From the cell containing the given text, extract its center point as (X, Y) coordinate. 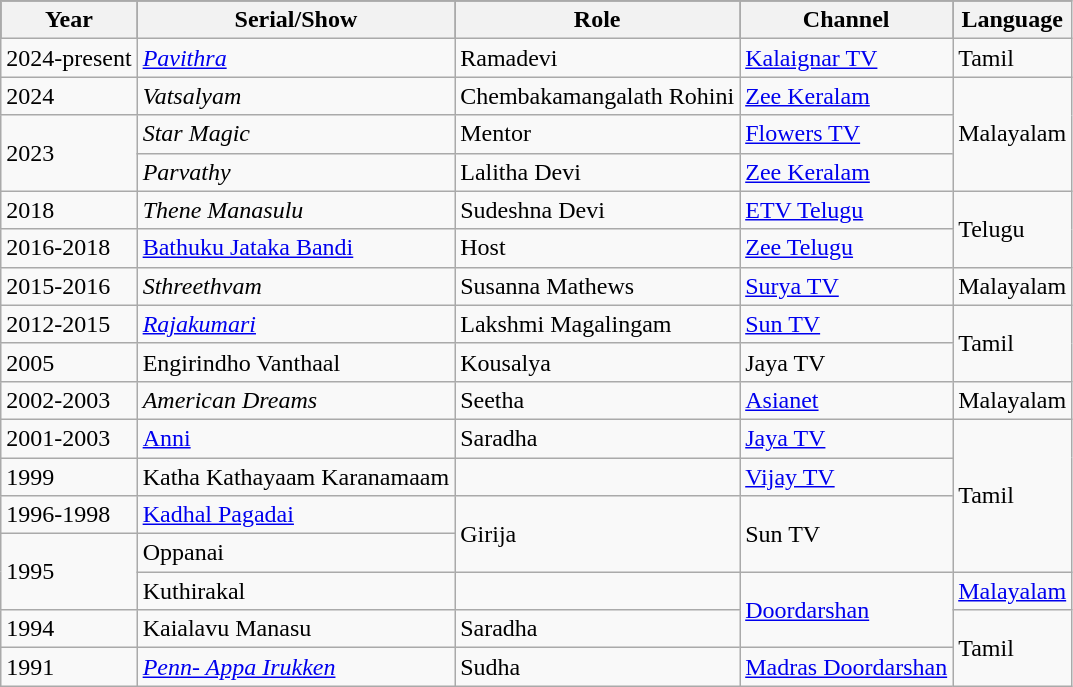
2012-2015 (69, 324)
2024 (69, 96)
ETV Telugu (846, 210)
2024-present (69, 58)
Seetha (598, 400)
Lakshmi Magalingam (598, 324)
2023 (69, 153)
Serial/Show (296, 20)
Thene Manasulu (296, 210)
Role (598, 20)
Doordarshan (846, 610)
Surya TV (846, 286)
Engirindho Vanthaal (296, 362)
Asianet (846, 400)
2005 (69, 362)
2001-2003 (69, 438)
Chembakamangalath Rohini (598, 96)
1991 (69, 667)
1995 (69, 572)
Lalitha Devi (598, 172)
Host (598, 248)
Language (1012, 20)
Channel (846, 20)
Pavithra (296, 58)
Ramadevi (598, 58)
Susanna Mathews (598, 286)
American Dreams (296, 400)
2016-2018 (69, 248)
1994 (69, 629)
Penn- Appa Irukken (296, 667)
Telugu (1012, 229)
Kalaignar TV (846, 58)
Sthreethvam (296, 286)
Kadhal Pagadai (296, 515)
Bathuku Jataka Bandi (296, 248)
2002-2003 (69, 400)
Mentor (598, 134)
Girija (598, 534)
Madras Doordarshan (846, 667)
Vijay TV (846, 477)
Anni (296, 438)
Katha Kathayaam Karanamaam (296, 477)
Kuthirakal (296, 591)
Star Magic (296, 134)
Sudeshna Devi (598, 210)
Rajakumari (296, 324)
Flowers TV (846, 134)
Parvathy (296, 172)
Year (69, 20)
1996-1998 (69, 515)
1999 (69, 477)
Sudha (598, 667)
2018 (69, 210)
Vatsalyam (296, 96)
Oppanai (296, 553)
Kousalya (598, 362)
Kaialavu Manasu (296, 629)
2015-2016 (69, 286)
Zee Telugu (846, 248)
